Capture the cell that displays the provided text and extract its (X, Y) central coordinate. 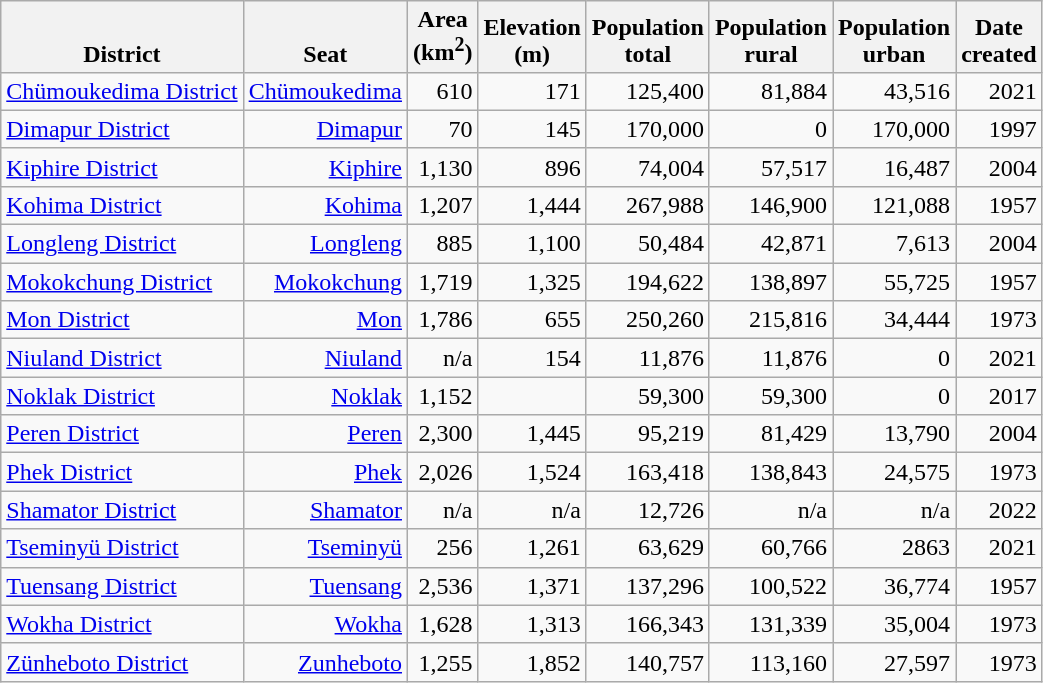
81,429 (770, 434)
Populationurban (894, 37)
74,004 (648, 167)
24,575 (894, 472)
Peren District (122, 434)
1,255 (443, 662)
113,160 (770, 662)
Kiphire (325, 167)
50,484 (648, 244)
267,988 (648, 205)
16,487 (894, 167)
885 (443, 244)
121,088 (894, 205)
100,522 (770, 586)
Zünheboto District (122, 662)
Seat (325, 37)
1,852 (532, 662)
55,725 (894, 282)
1997 (1000, 129)
Populationrural (770, 37)
95,219 (648, 434)
1,313 (532, 624)
1,628 (443, 624)
43,516 (894, 91)
Tuensang District (122, 586)
36,774 (894, 586)
34,444 (894, 320)
Tuensang (325, 586)
171 (532, 91)
13,790 (894, 434)
2,536 (443, 586)
256 (443, 548)
Populationtotal (648, 37)
1,100 (532, 244)
Elevation(m) (532, 37)
131,339 (770, 624)
70 (443, 129)
Tseminyü District (122, 548)
81,884 (770, 91)
2863 (894, 548)
1,719 (443, 282)
Dimapur (325, 129)
Dimapur District (122, 129)
2022 (1000, 510)
Wokha District (122, 624)
Noklak District (122, 396)
2,026 (443, 472)
Longleng District (122, 244)
Kiphire District (122, 167)
42,871 (770, 244)
137,296 (648, 586)
1,325 (532, 282)
154 (532, 358)
Mon (325, 320)
35,004 (894, 624)
12,726 (648, 510)
27,597 (894, 662)
140,757 (648, 662)
Mokokchung (325, 282)
166,343 (648, 624)
215,816 (770, 320)
Phek District (122, 472)
145 (532, 129)
Wokha (325, 624)
57,517 (770, 167)
655 (532, 320)
Mokokchung District (122, 282)
1,152 (443, 396)
138,843 (770, 472)
1,207 (443, 205)
District (122, 37)
138,897 (770, 282)
1,786 (443, 320)
Kohima (325, 205)
610 (443, 91)
Phek (325, 472)
Longleng (325, 244)
1,261 (532, 548)
Datecreated (1000, 37)
Niuland District (122, 358)
1,130 (443, 167)
163,418 (648, 472)
Noklak (325, 396)
1,371 (532, 586)
7,613 (894, 244)
Zunheboto (325, 662)
Area(km2) (443, 37)
Shamator (325, 510)
Mon District (122, 320)
Chümoukedima District (122, 91)
125,400 (648, 91)
Peren (325, 434)
146,900 (770, 205)
896 (532, 167)
2,300 (443, 434)
250,260 (648, 320)
60,766 (770, 548)
194,622 (648, 282)
Tseminyü (325, 548)
Shamator District (122, 510)
1,524 (532, 472)
1,445 (532, 434)
2017 (1000, 396)
1,444 (532, 205)
Niuland (325, 358)
Kohima District (122, 205)
Chümoukedima (325, 91)
63,629 (648, 548)
